Find where the given text appears and provide that cell's center as (X, Y) coordinate. 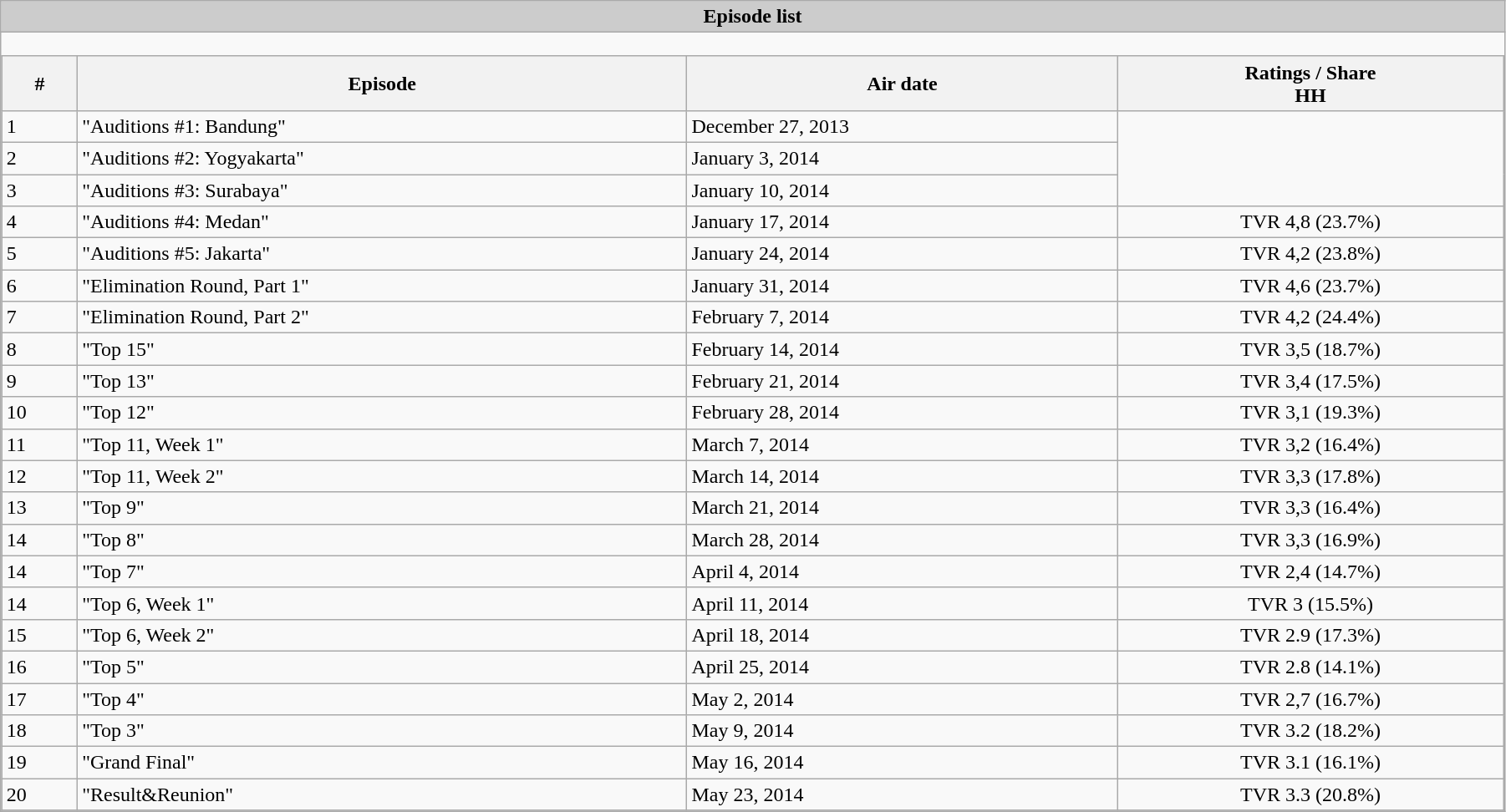
May 16, 2014 (903, 763)
"Top 5" (383, 667)
TVR 2.8 (14.1%) (1310, 667)
# (39, 84)
TVR 3,1 (19.3%) (1310, 413)
March 28, 2014 (903, 540)
March 14, 2014 (903, 476)
"Top 15" (383, 349)
"Grand Final" (383, 763)
"Auditions #2: Yogyakarta" (383, 158)
"Top 4" (383, 699)
20 (39, 794)
7 (39, 317)
March 21, 2014 (903, 508)
"Top 3" (383, 731)
May 2, 2014 (903, 699)
6 (39, 286)
"Elimination Round, Part 2" (383, 317)
February 7, 2014 (903, 317)
December 27, 2013 (903, 126)
TVR 3.1 (16.1%) (1310, 763)
January 3, 2014 (903, 158)
"Auditions #5: Jakarta" (383, 254)
January 10, 2014 (903, 190)
TVR 4,8 (23.7%) (1310, 222)
April 4, 2014 (903, 571)
"Top 8" (383, 540)
5 (39, 254)
"Auditions #4: Medan" (383, 222)
May 23, 2014 (903, 794)
12 (39, 476)
February 21, 2014 (903, 381)
May 9, 2014 (903, 731)
"Top 11, Week 1" (383, 444)
"Top 6, Week 1" (383, 603)
17 (39, 699)
8 (39, 349)
Ratings / Share HH (1310, 84)
"Top 9" (383, 508)
Episode list (753, 17)
TVR 3,4 (17.5%) (1310, 381)
January 24, 2014 (903, 254)
Episode (383, 84)
9 (39, 381)
April 18, 2014 (903, 635)
18 (39, 731)
March 7, 2014 (903, 444)
TVR 3.2 (18.2%) (1310, 731)
19 (39, 763)
TVR 3,2 (16.4%) (1310, 444)
16 (39, 667)
TVR 4,6 (23.7%) (1310, 286)
11 (39, 444)
3 (39, 190)
TVR 4,2 (23.8%) (1310, 254)
TVR 3,3 (17.8%) (1310, 476)
TVR 3 (15.5%) (1310, 603)
TVR 3,3 (16.9%) (1310, 540)
January 31, 2014 (903, 286)
"Elimination Round, Part 1" (383, 286)
February 28, 2014 (903, 413)
"Auditions #3: Surabaya" (383, 190)
Air date (903, 84)
"Top 12" (383, 413)
"Top 13" (383, 381)
January 17, 2014 (903, 222)
13 (39, 508)
1 (39, 126)
"Top 6, Week 2" (383, 635)
TVR 3,5 (18.7%) (1310, 349)
TVR 2.9 (17.3%) (1310, 635)
10 (39, 413)
TVR 3.3 (20.8%) (1310, 794)
"Top 11, Week 2" (383, 476)
4 (39, 222)
TVR 2,4 (14.7%) (1310, 571)
TVR 3,3 (16.4%) (1310, 508)
TVR 2,7 (16.7%) (1310, 699)
April 11, 2014 (903, 603)
TVR 4,2 (24.4%) (1310, 317)
"Result&Reunion" (383, 794)
April 25, 2014 (903, 667)
"Top 7" (383, 571)
February 14, 2014 (903, 349)
2 (39, 158)
"Auditions #1: Bandung" (383, 126)
15 (39, 635)
